Locate the cell with the specified text and output its (x, y) center coordinate. 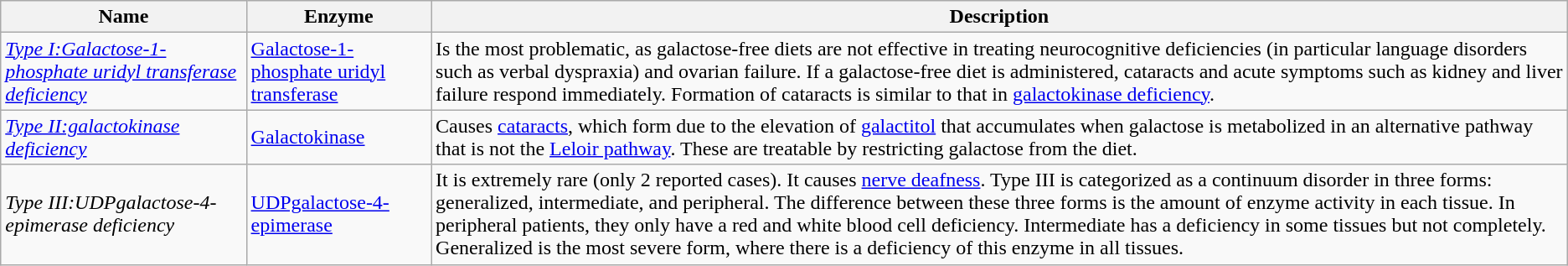
Name (124, 17)
UDPgalactose-4-epimerase (338, 215)
Type III:UDPgalactose-4-epimerase deficiency (124, 215)
Description (1000, 17)
Type II:galactokinase deficiency (124, 138)
Galactokinase (338, 138)
Galactose-1-phosphate uridyl transferase (338, 71)
Enzyme (338, 17)
Type I:Galactose-1-phosphate uridyl transferase deficiency (124, 71)
